Scan for the cell matching the given text and deliver its [x, y] coordinate at center. 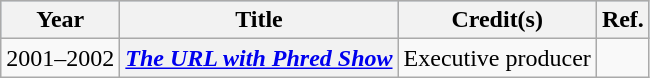
Executive producer [497, 58]
Credit(s) [497, 20]
Year [60, 20]
Ref. [622, 20]
2001–2002 [60, 58]
Title [259, 20]
The URL with Phred Show [259, 58]
